Determine the [X, Y] coordinate at the center of the cell enclosing the given text.  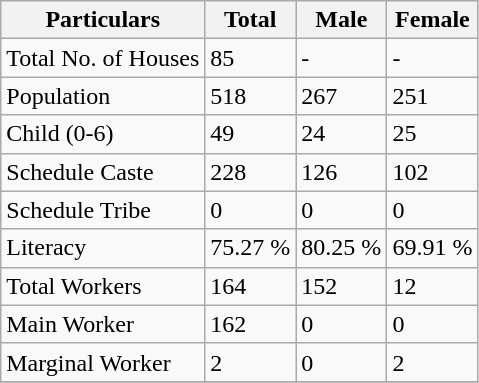
Particulars [103, 20]
75.27 % [250, 248]
25 [432, 134]
126 [342, 172]
228 [250, 172]
267 [342, 96]
80.25 % [342, 248]
Schedule Tribe [103, 210]
Total Workers [103, 286]
Literacy [103, 248]
251 [432, 96]
Total [250, 20]
152 [342, 286]
102 [432, 172]
162 [250, 324]
Schedule Caste [103, 172]
Main Worker [103, 324]
Population [103, 96]
69.91 % [432, 248]
Male [342, 20]
164 [250, 286]
12 [432, 286]
Female [432, 20]
Child (0-6) [103, 134]
518 [250, 96]
85 [250, 58]
24 [342, 134]
49 [250, 134]
Marginal Worker [103, 362]
Total No. of Houses [103, 58]
